Return the [X, Y] coordinate for the center point of the cell that contains the specified text.  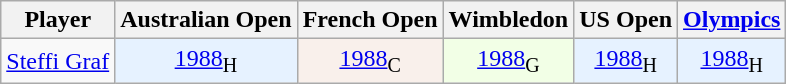
French Open [370, 20]
1988G [508, 61]
Olympics [732, 20]
Steffi Graf [58, 61]
Player [58, 20]
1988C [370, 61]
Wimbledon [508, 20]
Australian Open [206, 20]
US Open [626, 20]
